Provide the (x, y) coordinate of the cell's center where the given text is located.  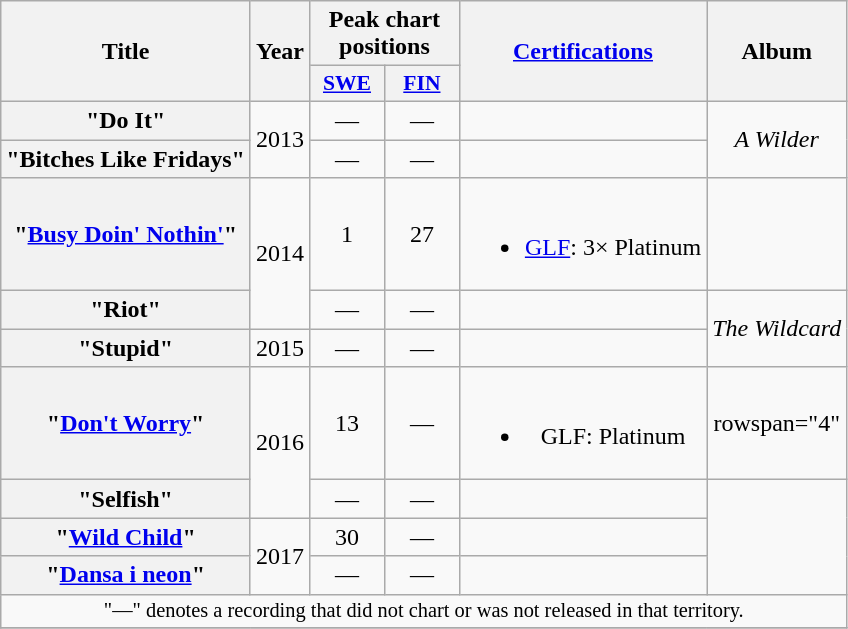
FIN (422, 84)
Certifications (582, 52)
30 (348, 537)
"Don't Worry" (126, 424)
Album (777, 52)
Peak chart positions (385, 34)
2013 (280, 139)
"Stupid" (126, 348)
"Busy Doin' Nothin'" (126, 234)
Title (126, 52)
2016 (280, 442)
2015 (280, 348)
1 (348, 234)
GLF: 3× Platinum (582, 234)
"Bitches Like Fridays" (126, 159)
GLF: Platinum (582, 424)
"Selfish" (126, 499)
Year (280, 52)
27 (422, 234)
2014 (280, 254)
The Wildcard (777, 329)
"Do It" (126, 120)
SWE (348, 84)
rowspan="4" (777, 424)
"—" denotes a recording that did not chart or was not released in that territory. (424, 611)
"Riot" (126, 310)
A Wilder (777, 139)
2017 (280, 556)
"Dansa i neon" (126, 575)
"Wild Child" (126, 537)
13 (348, 424)
